Capture the cell that displays the provided text and extract its (x, y) central coordinate. 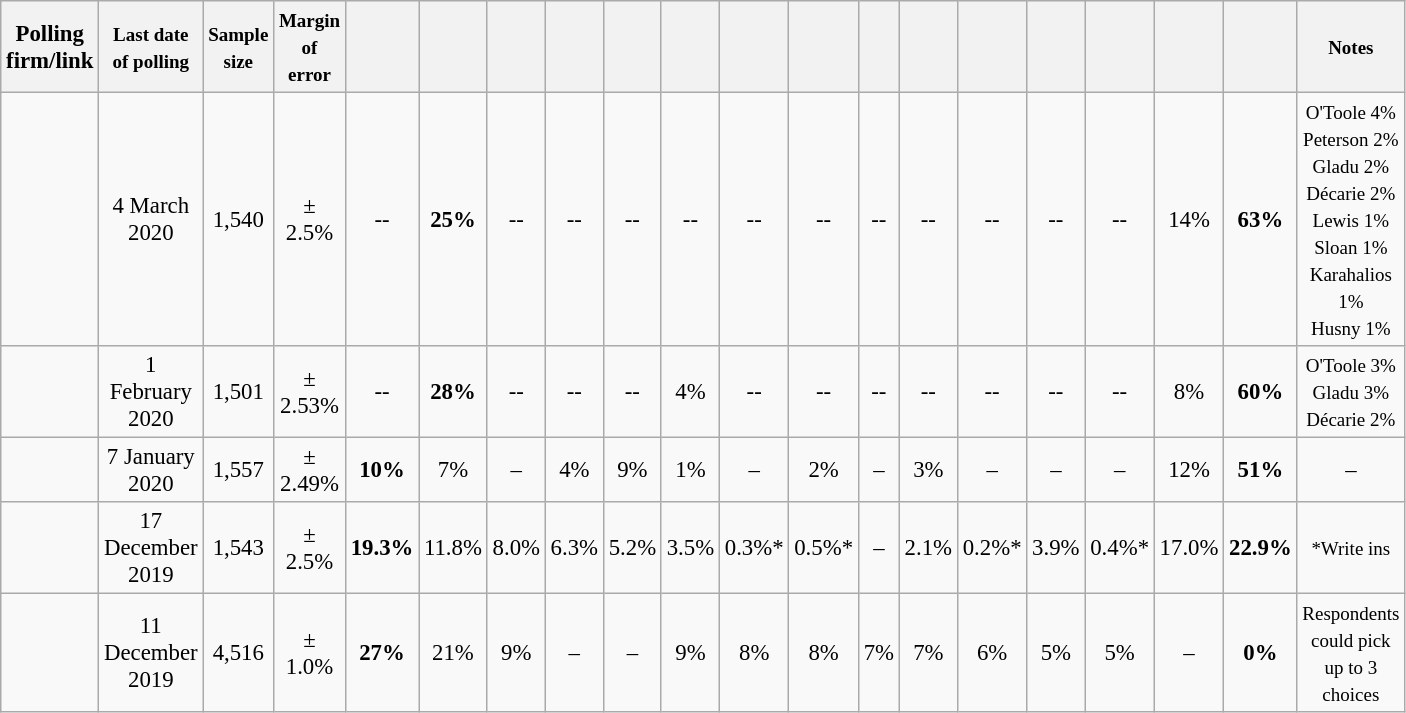
Margin of error (310, 47)
1,543 (238, 548)
8.0% (516, 548)
19.3% (382, 548)
21% (454, 654)
12% (1188, 470)
1,540 (238, 220)
Respondents could pick up to 3 choices (1351, 654)
Notes (1351, 47)
3.5% (690, 548)
O'Toole 3%Gladu 3%Décarie 2% (1351, 392)
0.5%* (824, 548)
63% (1260, 220)
3.9% (1056, 548)
17 December 2019 (151, 548)
± 2.53% (310, 392)
22.9% (1260, 548)
7 January 2020 (151, 470)
1 February 2020 (151, 392)
27% (382, 654)
4,516 (238, 654)
*Write ins (1351, 548)
14% (1188, 220)
3% (928, 470)
O'Toole 4%Peterson 2%Gladu 2%Décarie 2%Lewis 1%Sloan 1%Karahalios 1%Husny 1% (1351, 220)
Polling firm/link (50, 47)
2% (824, 470)
5.2% (632, 548)
10% (382, 470)
0.2%* (992, 548)
28% (454, 392)
2.1% (928, 548)
51% (1260, 470)
± 2.49% (310, 470)
0.3%* (754, 548)
6% (992, 654)
Last date of polling (151, 47)
60% (1260, 392)
± 1.0% (310, 654)
11.8% (454, 548)
0% (1260, 654)
0.4%* (1120, 548)
1% (690, 470)
1,501 (238, 392)
17.0% (1188, 548)
11 December 2019 (151, 654)
25% (454, 220)
4 March 2020 (151, 220)
6.3% (574, 548)
1,557 (238, 470)
Sample size (238, 47)
